Capture the cell that displays the provided text and extract its (X, Y) central coordinate. 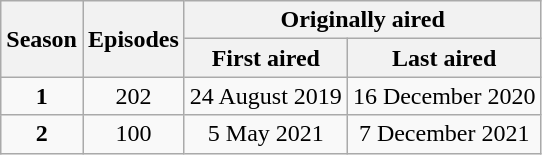
16 December 2020 (444, 96)
7 December 2021 (444, 134)
Last aired (444, 58)
5 May 2021 (266, 134)
202 (133, 96)
100 (133, 134)
First aired (266, 58)
Season (42, 39)
Episodes (133, 39)
1 (42, 96)
Originally aired (362, 20)
24 August 2019 (266, 96)
2 (42, 134)
